For the text-containing cell, return its midpoint in (x, y) coordinate format. 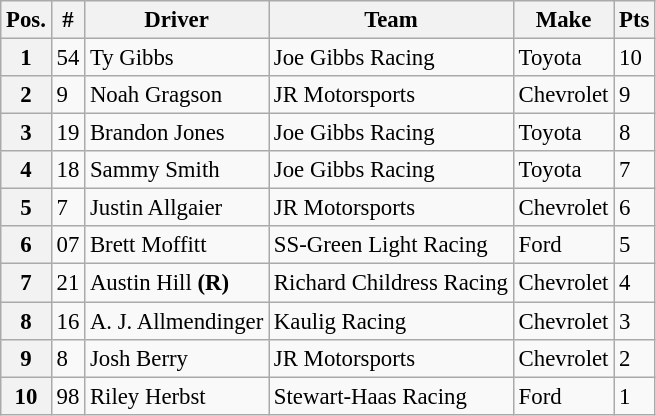
54 (68, 58)
Brandon Jones (177, 133)
19 (68, 133)
Team (392, 20)
Driver (177, 20)
21 (68, 283)
Josh Berry (177, 358)
Justin Allgaier (177, 208)
Austin Hill (R) (177, 283)
Riley Herbst (177, 396)
Ty Gibbs (177, 58)
Kaulig Racing (392, 321)
A. J. Allmendinger (177, 321)
Pos. (26, 20)
Brett Moffitt (177, 245)
SS-Green Light Racing (392, 245)
Make (563, 20)
Noah Gragson (177, 95)
Pts (634, 20)
Sammy Smith (177, 170)
07 (68, 245)
Stewart-Haas Racing (392, 396)
# (68, 20)
98 (68, 396)
Richard Childress Racing (392, 283)
16 (68, 321)
18 (68, 170)
